Provide the (x, y) coordinate of the cell's center where the given text is located.  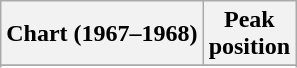
Peakposition (249, 34)
Chart (1967–1968) (102, 34)
